Scan for the cell matching the given text and deliver its (X, Y) coordinate at center. 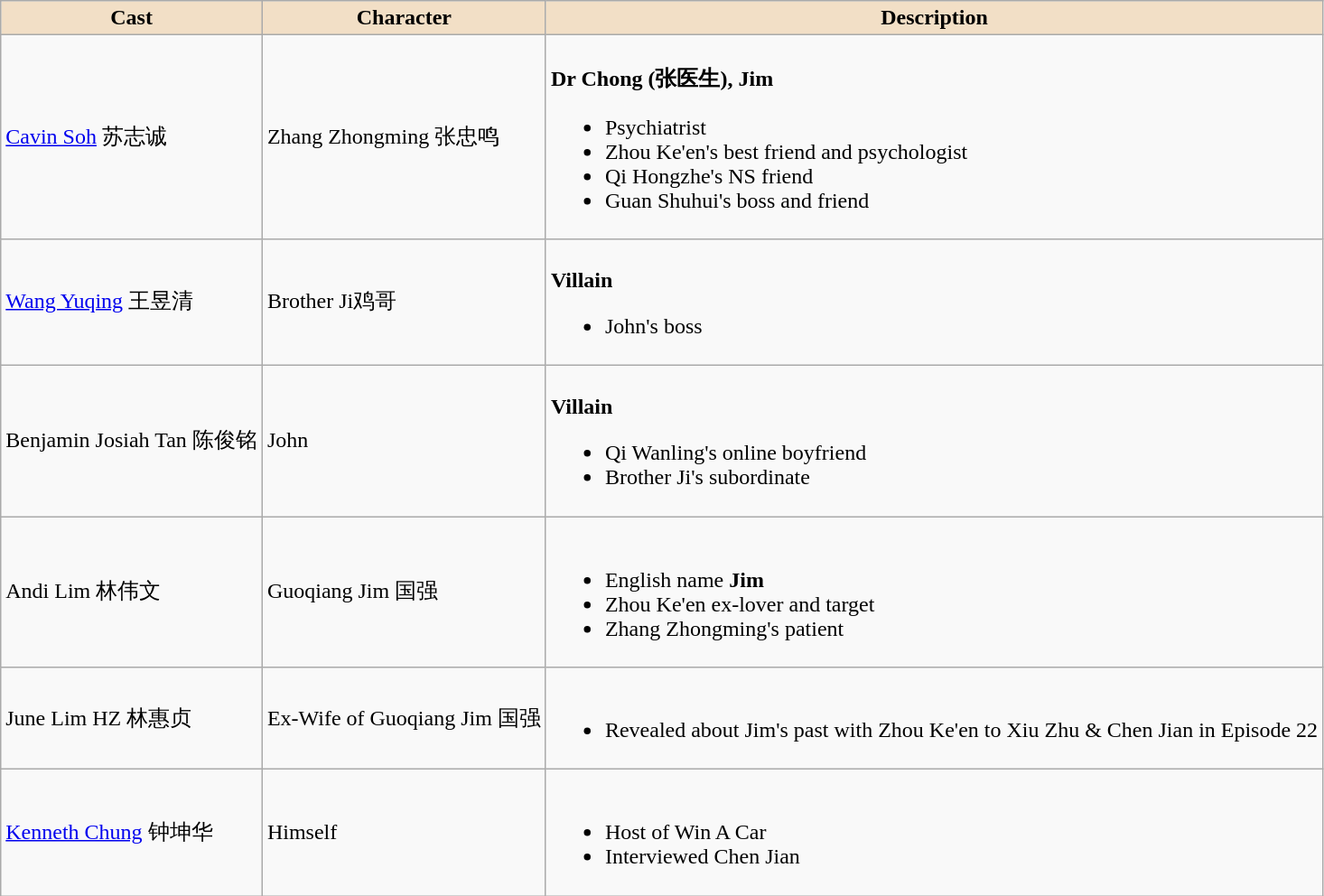
Ex-Wife of Guoqiang Jim 国强 (404, 719)
Revealed about Jim's past with Zhou Ke'en to Xiu Zhu & Chen Jian in Episode 22 (934, 719)
Cavin Soh 苏志诚 (132, 137)
Andi Lim 林伟文 (132, 593)
Brother Ji鸡哥 (404, 302)
Wang Yuqing 王昱清 (132, 302)
Character (404, 18)
Benjamin Josiah Tan 陈俊铭 (132, 441)
Host of Win A CarInterviewed Chen Jian (934, 833)
John (404, 441)
Cast (132, 18)
VillainJohn's boss (934, 302)
Kenneth Chung 钟坤华 (132, 833)
Guoqiang Jim 国强 (404, 593)
Description (934, 18)
June Lim HZ 林惠贞 (132, 719)
Himself (404, 833)
English name JimZhou Ke'en ex-lover and targetZhang Zhongming's patient (934, 593)
Dr Chong (张医生), Jim PsychiatristZhou Ke'en's best friend and psychologistQi Hongzhe's NS friendGuan Shuhui's boss and friend (934, 137)
Zhang Zhongming 张忠鸣 (404, 137)
VillainQi Wanling's online boyfriendBrother Ji's subordinate (934, 441)
